Extract the (X, Y) coordinate from the center of the cell holding the provided text.  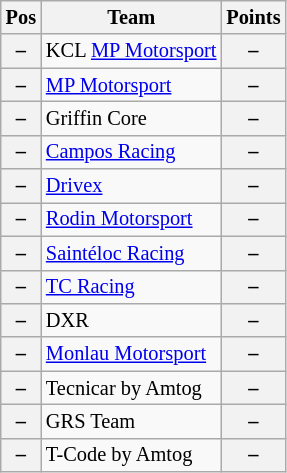
TC Racing (131, 287)
Campos Racing (131, 152)
KCL MP Motorsport (131, 51)
Tecnicar by Amtog (131, 388)
Team (131, 17)
Rodin Motorsport (131, 219)
DXR (131, 320)
Saintéloc Racing (131, 253)
Points (253, 17)
T-Code by Amtog (131, 455)
Drivex (131, 186)
Monlau Motorsport (131, 354)
GRS Team (131, 421)
Griffin Core (131, 118)
Pos (21, 17)
MP Motorsport (131, 85)
